From the cell containing the given text, extract its center point as [x, y] coordinate. 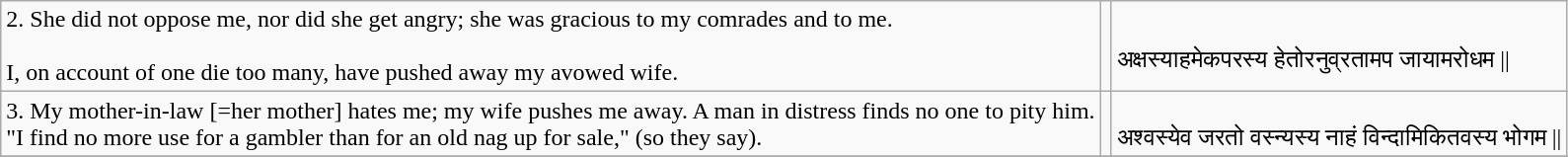
अश्वस्येव जरतो वस्न्यस्य नाहं विन्दामिकितवस्य भोगम || [1339, 124]
अक्षस्याहमेकपरस्य हेतोरनुव्रतामप जायामरोधम || [1339, 46]
